Extract the [X, Y] coordinate from the center of the cell holding the provided text.  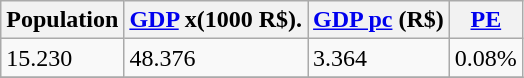
Population [62, 20]
GDP x(1000 R$). [216, 20]
PE [486, 20]
GDP pc (R$) [379, 20]
48.376 [216, 58]
0.08% [486, 58]
15.230 [62, 58]
3.364 [379, 58]
